Determine the [X, Y] coordinate at the center of the cell enclosing the given text.  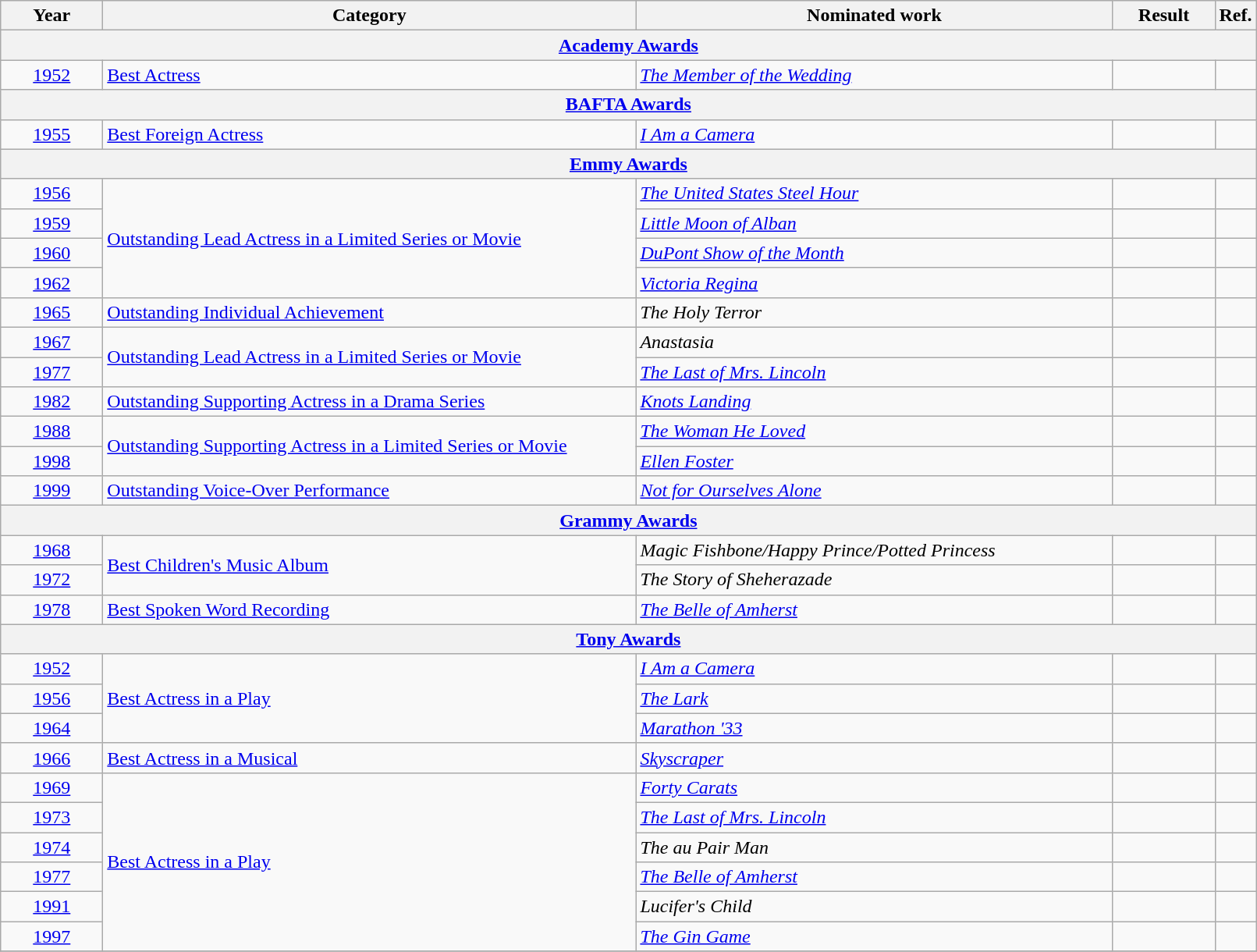
The Gin Game [874, 936]
1965 [51, 312]
Best Children's Music Album [370, 565]
The Member of the Wedding [874, 75]
1998 [51, 461]
1972 [51, 580]
Marathon '33 [874, 728]
Knots Landing [874, 402]
1982 [51, 402]
1999 [51, 491]
1964 [51, 728]
1959 [51, 223]
1997 [51, 936]
Best Spoken Word Recording [370, 609]
Best Actress in a Musical [370, 758]
Outstanding Supporting Actress in a Limited Series or Movie [370, 446]
Victoria Regina [874, 282]
Magic Fishbone/Happy Prince/Potted Princess [874, 550]
Forty Carats [874, 787]
Grammy Awards [629, 520]
The Story of Sheherazade [874, 580]
Academy Awards [629, 45]
Category [370, 16]
The Woman He Loved [874, 432]
1962 [51, 282]
Outstanding Supporting Actress in a Drama Series [370, 402]
Best Actress [370, 75]
The au Pair Man [874, 847]
DuPont Show of the Month [874, 253]
1966 [51, 758]
Lucifer's Child [874, 907]
Anastasia [874, 342]
Ref. [1236, 16]
Little Moon of Alban [874, 223]
1967 [51, 342]
BAFTA Awards [629, 105]
The Holy Terror [874, 312]
1973 [51, 817]
Not for Ourselves Alone [874, 491]
Outstanding Individual Achievement [370, 312]
1991 [51, 907]
Year [51, 16]
1988 [51, 432]
1974 [51, 847]
Result [1164, 16]
1969 [51, 787]
1978 [51, 609]
Tony Awards [629, 639]
The United States Steel Hour [874, 194]
Skyscraper [874, 758]
Best Foreign Actress [370, 134]
1955 [51, 134]
1968 [51, 550]
1960 [51, 253]
Outstanding Voice-Over Performance [370, 491]
Ellen Foster [874, 461]
Nominated work [874, 16]
Emmy Awards [629, 164]
The Lark [874, 698]
